Provide the (x, y) coordinate of the cell's center where the given text is located.  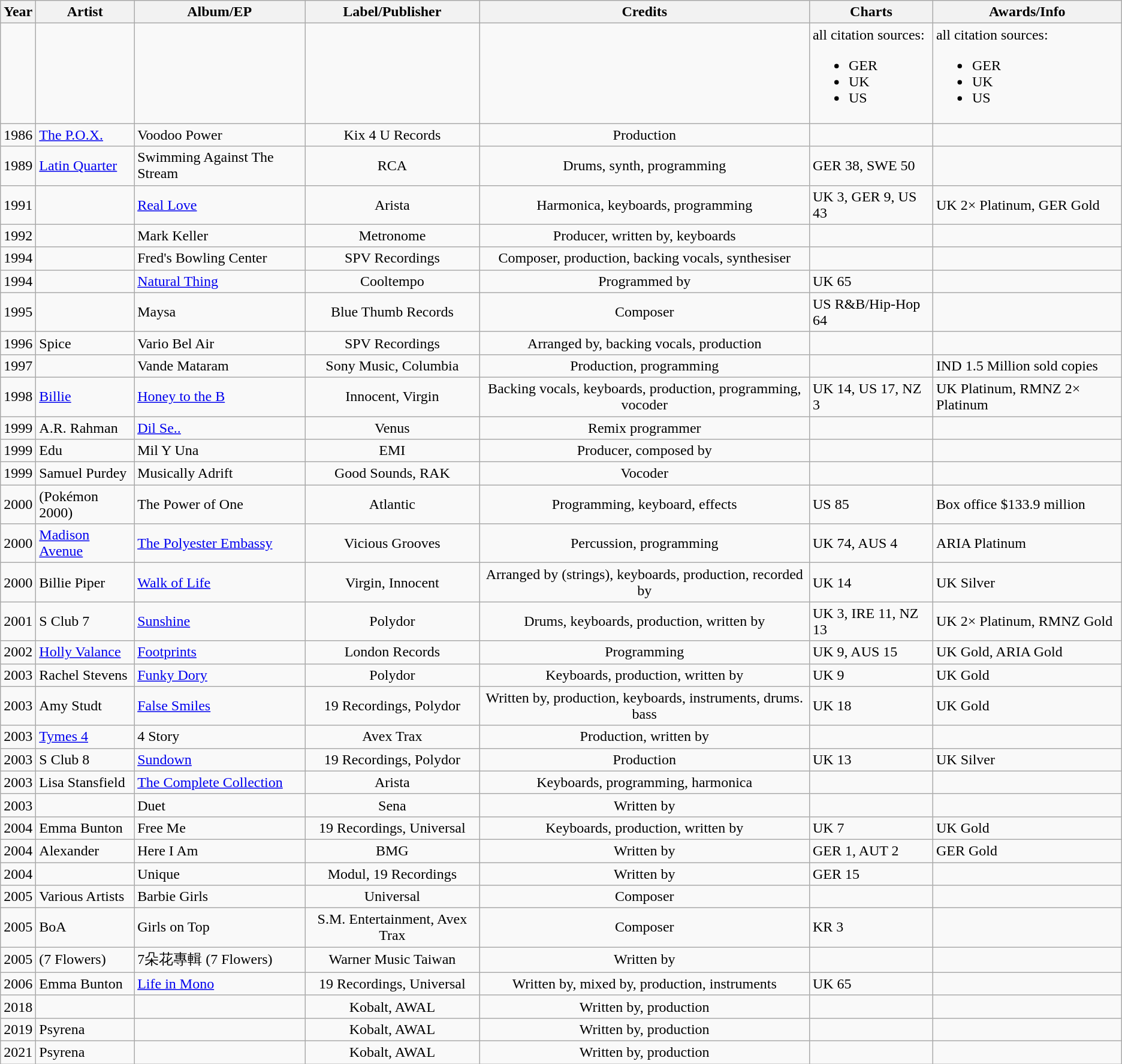
Footprints (219, 652)
US R&B/Hip-Hop 64 (871, 312)
Virgin, Innocent (392, 583)
UK 3, IRE 11, NZ 13 (871, 621)
UK 3, GER 9, US 43 (871, 205)
Amy Studt (85, 706)
Latin Quarter (85, 165)
Life in Mono (219, 984)
Good Sounds, RAK (392, 474)
Honey to the B (219, 397)
Producer, composed by (644, 451)
7朵花專輯 (7 Flowers) (219, 960)
Voodoo Power (219, 135)
GER 38, SWE 50 (871, 165)
1986 (18, 135)
Credits (644, 12)
UK 9, AUS 15 (871, 652)
Swimming Against The Stream (219, 165)
Kix 4 U Records (392, 135)
Vario Bel Air (219, 343)
UK Gold, ARIA Gold (1027, 652)
US 85 (871, 505)
1992 (18, 236)
Production, programming (644, 366)
Backing vocals, keyboards, production, programming, vocoder (644, 397)
Universal (392, 897)
Spice (85, 343)
Arranged by (strings), keyboards, production, recorded by (644, 583)
Real Love (219, 205)
(Pokémon 2000) (85, 505)
Awards/Info (1027, 12)
Innocent, Virgin (392, 397)
Holly Valance (85, 652)
2002 (18, 652)
BMG (392, 851)
Maysa (219, 312)
GER 15 (871, 873)
Barbie Girls (219, 897)
Blue Thumb Records (392, 312)
Billie Piper (85, 583)
Tymes 4 (85, 737)
The Power of One (219, 505)
Remix programmer (644, 427)
Free Me (219, 828)
1991 (18, 205)
KR 3 (871, 928)
Funky Dory (219, 675)
BoA (85, 928)
Vocoder (644, 474)
Modul, 19 Recordings (392, 873)
Charts (871, 12)
1989 (18, 165)
Musically Adrift (219, 474)
Arranged by, backing vocals, production (644, 343)
Atlantic (392, 505)
Producer, written by, keyboards (644, 236)
2019 (18, 1029)
Programming (644, 652)
A.R. Rahman (85, 427)
UK 9 (871, 675)
The Polyester Embassy (219, 543)
Natural Thing (219, 281)
Alexander (85, 851)
Avex Trax (392, 737)
2006 (18, 984)
UK 2× Platinum, GER Gold (1027, 205)
Cooltempo (392, 281)
Billie (85, 397)
S.M. Entertainment, Avex Trax (392, 928)
UK 2× Platinum, RMNZ Gold (1027, 621)
UK 18 (871, 706)
Madison Avenue (85, 543)
Fred's Bowling Center (219, 258)
The Complete Collection (219, 782)
Duet (219, 805)
Venus (392, 427)
Artist (85, 12)
Written by, mixed by, production, instruments (644, 984)
2018 (18, 1006)
London Records (392, 652)
UK 14 (871, 583)
S Club 8 (85, 759)
Production, written by (644, 737)
Here I Am (219, 851)
Harmonica, keyboards, programming (644, 205)
Year (18, 12)
UK 13 (871, 759)
Dil Se.. (219, 427)
Samuel Purdey (85, 474)
2021 (18, 1052)
EMI (392, 451)
Girls on Top (219, 928)
Sunshine (219, 621)
Drums, synth, programming (644, 165)
Sena (392, 805)
False Smiles (219, 706)
Metronome (392, 236)
Vande Mataram (219, 366)
Written by, production, keyboards, instruments, drums. bass (644, 706)
Composer, production, backing vocals, synthesiser (644, 258)
Walk of Life (219, 583)
The P.O.X. (85, 135)
Percussion, programming (644, 543)
Album/EP (219, 12)
S Club 7 (85, 621)
RCA (392, 165)
Rachel Stevens (85, 675)
Warner Music Taiwan (392, 960)
UK Platinum, RMNZ 2× Platinum (1027, 397)
4 Story (219, 737)
Box office $133.9 million (1027, 505)
Programming, keyboard, effects (644, 505)
UK 14, US 17, NZ 3 (871, 397)
Unique (219, 873)
Label/Publisher (392, 12)
(7 Flowers) (85, 960)
Mark Keller (219, 236)
Sony Music, Columbia (392, 366)
IND 1.5 Million sold copies (1027, 366)
1998 (18, 397)
Programmed by (644, 281)
UK 7 (871, 828)
UK 74, AUS 4 (871, 543)
Lisa Stansfield (85, 782)
1995 (18, 312)
Sundown (219, 759)
Various Artists (85, 897)
2001 (18, 621)
Vicious Grooves (392, 543)
Drums, keyboards, production, written by (644, 621)
1996 (18, 343)
GER 1, AUT 2 (871, 851)
Keyboards, programming, harmonica (644, 782)
GER Gold (1027, 851)
1997 (18, 366)
Mil Y Una (219, 451)
Edu (85, 451)
ARIA Platinum (1027, 543)
